Return the [X, Y] coordinate for the center point of the cell that contains the specified text.  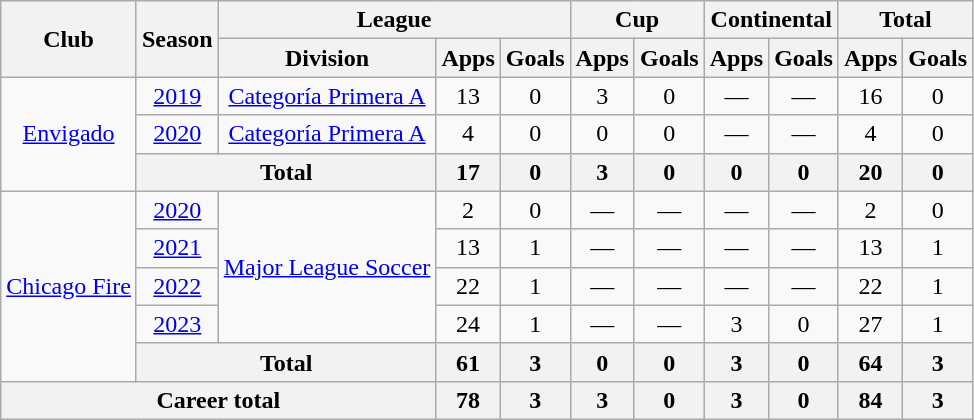
Cup [637, 20]
Envigado [69, 134]
Club [69, 39]
84 [870, 400]
16 [870, 96]
Season [177, 39]
64 [870, 362]
2023 [177, 324]
17 [468, 172]
78 [468, 400]
27 [870, 324]
Chicago Fire [69, 286]
2022 [177, 286]
Career total [218, 400]
24 [468, 324]
Division [327, 58]
Continental [771, 20]
League [394, 20]
Major League Soccer [327, 267]
61 [468, 362]
20 [870, 172]
2021 [177, 248]
2019 [177, 96]
